Capture the cell that displays the provided text and extract its (x, y) central coordinate. 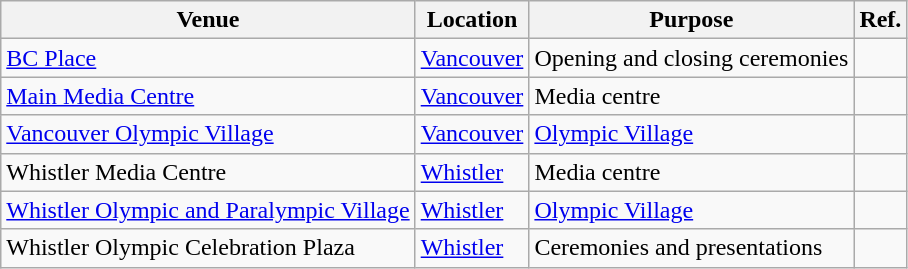
Whistler Olympic and Paralympic Village (208, 210)
Opening and closing ceremonies (692, 58)
Main Media Centre (208, 96)
Ref. (880, 20)
Purpose (692, 20)
BC Place (208, 58)
Vancouver Olympic Village (208, 134)
Ceremonies and presentations (692, 248)
Venue (208, 20)
Whistler Media Centre (208, 172)
Location (472, 20)
Whistler Olympic Celebration Plaza (208, 248)
